Scan for the cell matching the given text and deliver its [X, Y] coordinate at center. 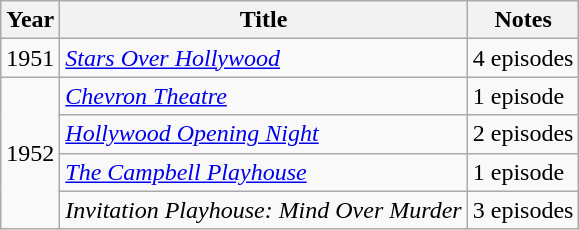
2 episodes [523, 134]
Year [30, 20]
Invitation Playhouse: Mind Over Murder [264, 210]
4 episodes [523, 58]
3 episodes [523, 210]
1951 [30, 58]
Title [264, 20]
Stars Over Hollywood [264, 58]
Hollywood Opening Night [264, 134]
The Campbell Playhouse [264, 172]
1952 [30, 153]
Chevron Theatre [264, 96]
Notes [523, 20]
